Provide the (X, Y) coordinate of the cell's center where the given text is located.  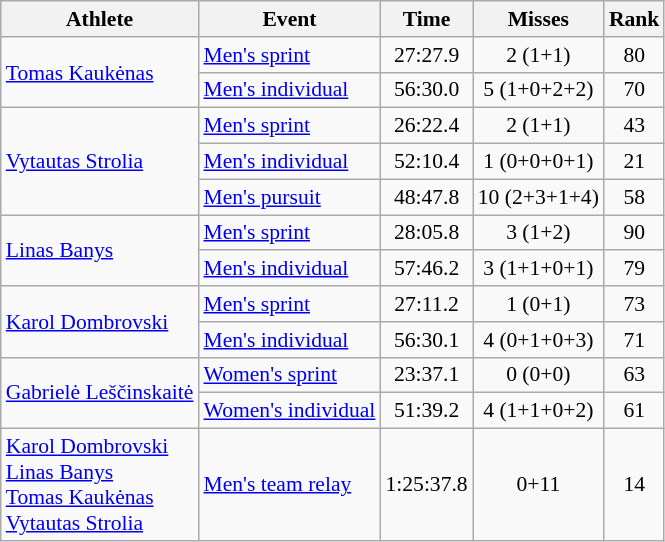
4 (0+1+0+3) (538, 340)
3 (1+2) (538, 233)
56:30.0 (426, 90)
51:39.2 (426, 411)
28:05.8 (426, 233)
0+11 (538, 485)
Karol DombrovskiLinas BanysTomas KaukėnasVytautas Strolia (100, 485)
71 (634, 340)
79 (634, 269)
3 (1+1+0+1) (538, 269)
70 (634, 90)
57:46.2 (426, 269)
Athlete (100, 19)
52:10.4 (426, 162)
Tomas Kaukėnas (100, 72)
1 (0+0+0+1) (538, 162)
23:37.1 (426, 375)
61 (634, 411)
Time (426, 19)
Vytautas Strolia (100, 162)
5 (1+0+2+2) (538, 90)
1 (0+1) (538, 304)
Event (289, 19)
Women's individual (289, 411)
Rank (634, 19)
26:22.4 (426, 126)
73 (634, 304)
Gabrielė Leščinskaitė (100, 392)
14 (634, 485)
80 (634, 55)
Women's sprint (289, 375)
1:25:37.8 (426, 485)
27:27.9 (426, 55)
4 (1+1+0+2) (538, 411)
Men's pursuit (289, 197)
10 (2+3+1+4) (538, 197)
63 (634, 375)
Karol Dombrovski (100, 322)
43 (634, 126)
Misses (538, 19)
Men's team relay (289, 485)
56:30.1 (426, 340)
90 (634, 233)
48:47.8 (426, 197)
21 (634, 162)
58 (634, 197)
27:11.2 (426, 304)
Linas Banys (100, 250)
0 (0+0) (538, 375)
